Return the (x, y) coordinate for the center point of the cell that contains the specified text.  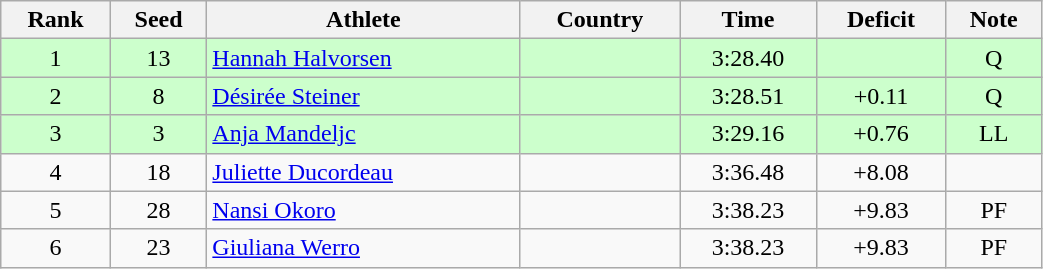
4 (56, 172)
28 (158, 210)
+0.11 (880, 96)
Giuliana Werro (364, 248)
Nansi Okoro (364, 210)
3:28.51 (748, 96)
Athlete (364, 20)
Désirée Steiner (364, 96)
6 (56, 248)
Anja Mandeljc (364, 134)
Time (748, 20)
3:29.16 (748, 134)
23 (158, 248)
Hannah Halvorsen (364, 58)
3:36.48 (748, 172)
2 (56, 96)
8 (158, 96)
13 (158, 58)
Note (994, 20)
Seed (158, 20)
+0.76 (880, 134)
Juliette Ducordeau (364, 172)
5 (56, 210)
3:28.40 (748, 58)
Deficit (880, 20)
18 (158, 172)
1 (56, 58)
LL (994, 134)
Rank (56, 20)
Country (600, 20)
+8.08 (880, 172)
